Scan for the cell matching the given text and deliver its [x, y] coordinate at center. 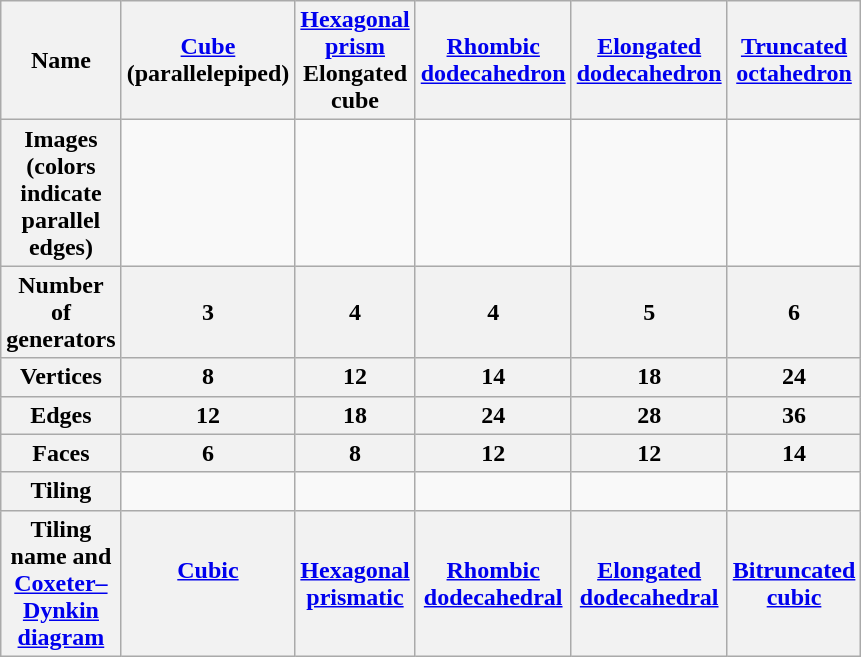
Hexagonal prismatic [355, 583]
Bitruncated cubic [794, 583]
3 [208, 312]
Elongated dodecahedral [649, 583]
Hexagonal prismElongated cube [355, 60]
5 [649, 312]
Rhombic dodecahedron [493, 60]
36 [794, 415]
Tiling [61, 491]
Elongated dodecahedron [649, 60]
28 [649, 415]
Name [61, 60]
Vertices [61, 377]
Edges [61, 415]
Faces [61, 453]
Cubic [208, 583]
Number of generators [61, 312]
Images (colors indicate parallel edges) [61, 193]
Truncated octahedron [794, 60]
Cube(parallelepiped) [208, 60]
Tiling name and Coxeter–Dynkin diagram [61, 583]
Rhombic dodecahedral [493, 583]
